From the cell containing the given text, extract its center point as [X, Y] coordinate. 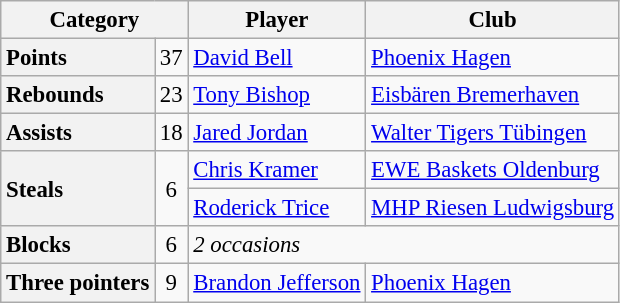
Category [94, 20]
David Bell [277, 58]
Blocks [78, 245]
9 [172, 283]
Club [493, 20]
2 occasions [404, 245]
Tony Bishop [277, 95]
Walter Tigers Tübingen [493, 133]
Assists [78, 133]
23 [172, 95]
Rebounds [78, 95]
MHP Riesen Ludwigsburg [493, 208]
Eisbären Bremerhaven [493, 95]
Points [78, 58]
Steals [78, 188]
18 [172, 133]
Jared Jordan [277, 133]
Roderick Trice [277, 208]
37 [172, 58]
Chris Kramer [277, 170]
EWE Baskets Oldenburg [493, 170]
Brandon Jefferson [277, 283]
Three pointers [78, 283]
Player [277, 20]
